Pinpoint the cell where the given text exists, returning its [x, y] midpoint coordinate. 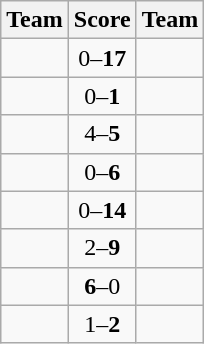
Score [102, 20]
2–9 [102, 248]
1–2 [102, 324]
6–0 [102, 286]
4–5 [102, 134]
0–6 [102, 172]
0–14 [102, 210]
0–1 [102, 96]
0–17 [102, 58]
